Detect which cell encompasses the target text, then output its [X, Y] center coordinate. 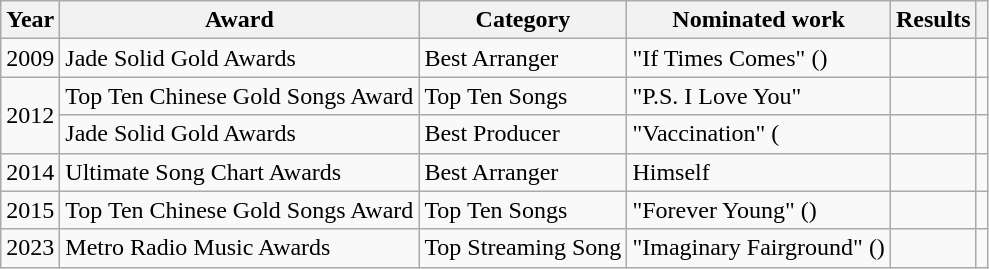
2014 [30, 172]
2009 [30, 58]
2023 [30, 248]
"Imaginary Fairground" () [758, 248]
"If Times Comes" () [758, 58]
Award [240, 20]
2012 [30, 115]
Metro Radio Music Awards [240, 248]
Ultimate Song Chart Awards [240, 172]
Category [523, 20]
"Vaccination" ( [758, 134]
Himself [758, 172]
Results [933, 20]
Nominated work [758, 20]
Top Streaming Song [523, 248]
Best Producer [523, 134]
"P.S. I Love You" [758, 96]
Year [30, 20]
"Forever Young" () [758, 210]
2015 [30, 210]
